From the cell containing the given text, extract its center point as (X, Y) coordinate. 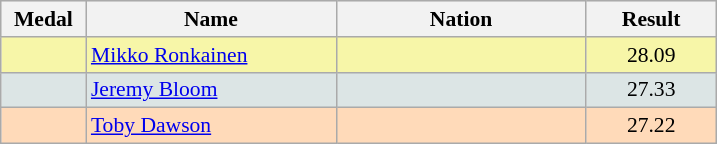
Toby Dawson (211, 126)
27.22 (651, 126)
Medal (44, 19)
Mikko Ronkainen (211, 55)
27.33 (651, 90)
Result (651, 19)
Nation (461, 19)
Name (211, 19)
Jeremy Bloom (211, 90)
28.09 (651, 55)
